From the cell containing the given text, extract its center point as (x, y) coordinate. 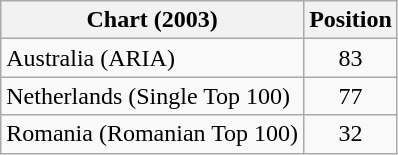
Position (351, 20)
77 (351, 96)
83 (351, 58)
32 (351, 134)
Australia (ARIA) (152, 58)
Romania (Romanian Top 100) (152, 134)
Chart (2003) (152, 20)
Netherlands (Single Top 100) (152, 96)
